Scan for the cell matching the given text and deliver its (x, y) coordinate at center. 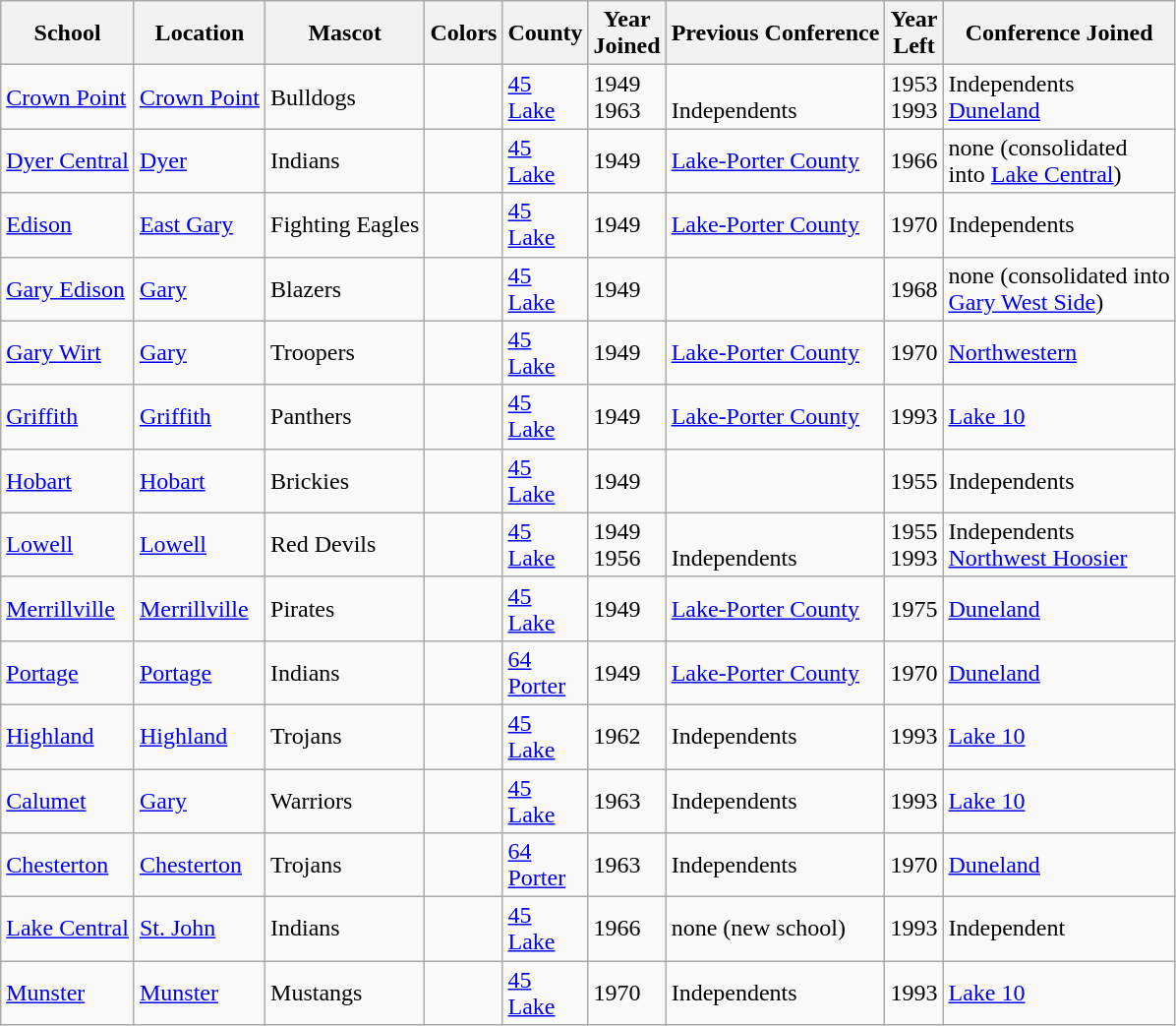
1975 (914, 608)
Dyer (199, 161)
Pirates (345, 608)
Northwestern (1059, 352)
none (new school) (775, 929)
1968 (914, 289)
Red Devils (345, 545)
Gary Edison (68, 289)
none (consolidated into Lake Central) (1059, 161)
Warriors (345, 801)
Year Joined (627, 33)
Mascot (345, 33)
Panthers (345, 417)
County (545, 33)
Colors (464, 33)
1962 (627, 736)
St. John (199, 929)
Location (199, 33)
1949 1956 (627, 545)
Dyer Central (68, 161)
School (68, 33)
1955 (914, 480)
Gary Wirt (68, 352)
Independents Northwest Hoosier (1059, 545)
Lake Central (68, 929)
none (consolidated into Gary West Side) (1059, 289)
East Gary (199, 224)
Mustangs (345, 994)
1953 1993 (914, 96)
Edison (68, 224)
Independents Duneland (1059, 96)
Fighting Eagles (345, 224)
Troopers (345, 352)
1955 1993 (914, 545)
Conference Joined (1059, 33)
Brickies (345, 480)
Year Left (914, 33)
Independent (1059, 929)
Calumet (68, 801)
Previous Conference (775, 33)
1949 1963 (627, 96)
Bulldogs (345, 96)
Blazers (345, 289)
